Output the [x, y] coordinate of the center of the cell containing the given text.  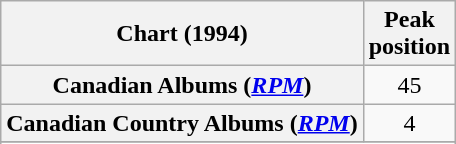
Chart (1994) [182, 34]
Canadian Albums (RPM) [182, 85]
4 [409, 123]
Peakposition [409, 34]
45 [409, 85]
Canadian Country Albums (RPM) [182, 123]
